Find where the given text appears and provide that cell's center as (x, y) coordinate. 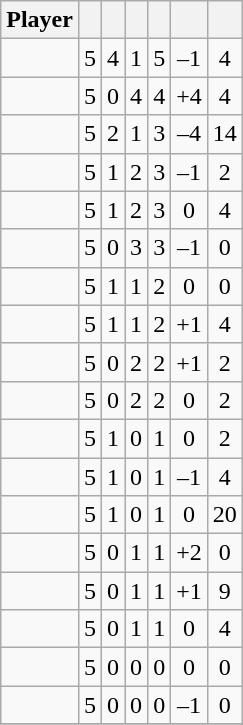
–4 (190, 134)
14 (224, 134)
+4 (190, 96)
20 (224, 515)
9 (224, 591)
+2 (190, 553)
Player (40, 20)
